Search for the cell housing the specified text and yield its [X, Y] center coordinate. 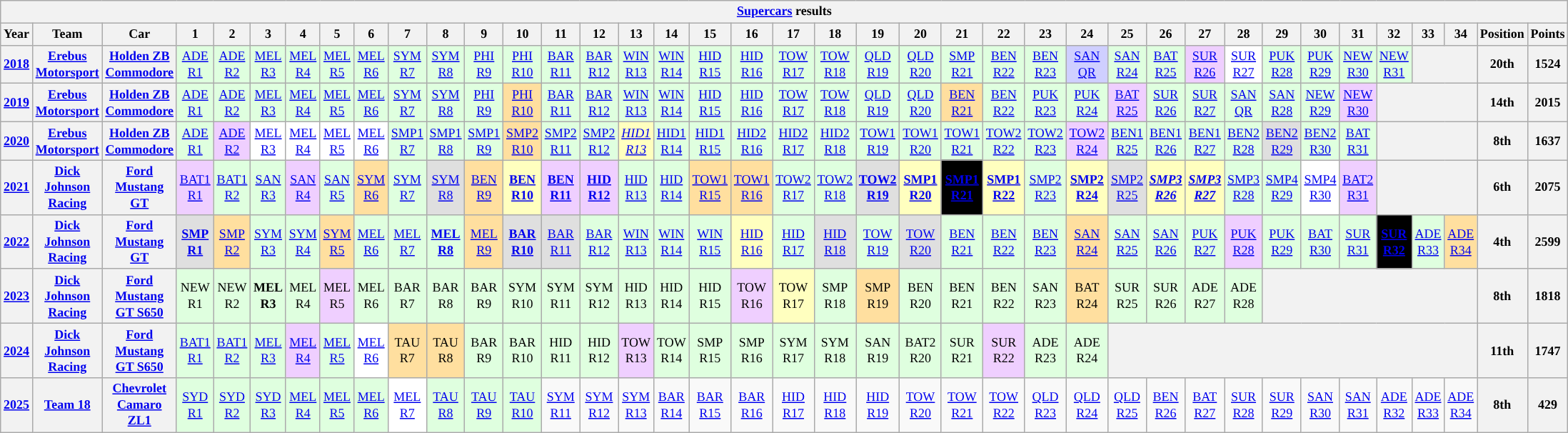
14 [671, 34]
TOWR21 [962, 405]
ADER23 [1045, 351]
2025 [17, 405]
HID2R17 [793, 141]
SURR25 [1127, 296]
NEWR1 [195, 296]
SANR3 [268, 187]
SMPR15 [710, 351]
HID1R15 [710, 141]
ADER24 [1087, 351]
SMPR2 [232, 242]
SMP1R8 [446, 141]
13 [636, 34]
4th [1502, 242]
10 [523, 34]
SMP2R11 [561, 141]
SURR22 [1004, 351]
SMP1R22 [1004, 187]
18 [835, 34]
429 [1548, 405]
1 [195, 34]
2024 [17, 351]
TOW1R21 [962, 141]
SURR29 [1282, 405]
NEWR31 [1394, 64]
BATR24 [1087, 296]
NEWR29 [1320, 103]
8 [446, 34]
TOW1R19 [877, 141]
15 [710, 34]
SMP2R10 [523, 141]
33 [1428, 34]
ADER32 [1394, 405]
BEN2R29 [1282, 141]
34 [1461, 34]
Supercars results [784, 11]
BATR30 [1320, 242]
SYMR10 [523, 296]
1818 [1548, 296]
Position [1502, 34]
24 [1087, 34]
SYDR2 [232, 405]
PUKR27 [1205, 242]
BATR31 [1358, 141]
17 [793, 34]
SANR4 [303, 187]
TAUR9 [484, 405]
Car [139, 34]
SYDR3 [268, 405]
Year [17, 34]
26 [1165, 34]
SMP4R29 [1282, 187]
2021 [17, 187]
WINR15 [710, 242]
14th [1502, 103]
7 [408, 34]
ADER28 [1244, 296]
SYMR4 [303, 242]
4 [303, 34]
HID2R18 [835, 141]
2015 [1548, 103]
2020 [17, 141]
2019 [17, 103]
9 [484, 34]
Team 18 [67, 405]
12 [599, 34]
SURR31 [1358, 242]
SMP2R23 [1045, 187]
BARR15 [710, 405]
6th [1502, 187]
BENR26 [1165, 405]
TOWR16 [751, 296]
TOWR14 [671, 351]
TOW2R17 [793, 187]
SMP3R27 [1205, 187]
28 [1244, 34]
TOWR19 [877, 242]
BARR14 [671, 405]
PUKR24 [1087, 103]
BENR20 [920, 296]
1524 [1548, 64]
BAT2R31 [1358, 187]
SYDR1 [195, 405]
TAUR10 [523, 405]
TOWR22 [1004, 405]
1747 [1548, 351]
20th [1502, 64]
1637 [1548, 141]
SMP3R26 [1165, 187]
BENR10 [523, 187]
TOW2R24 [1087, 141]
SANR19 [877, 351]
SYMR3 [268, 242]
Chevrolet Camaro ZL1 [139, 405]
2023 [17, 296]
2022 [17, 242]
TOW1R20 [920, 141]
BEN2R30 [1320, 141]
SANR31 [1358, 405]
23 [1045, 34]
SMPR18 [835, 296]
SMP4R30 [1320, 187]
SMP2R24 [1087, 187]
NEWR2 [232, 296]
16 [751, 34]
2075 [1548, 187]
TOW2R18 [835, 187]
SANR26 [1165, 242]
SURR28 [1244, 405]
2 [232, 34]
31 [1358, 34]
SYMR6 [371, 187]
TOW2R19 [877, 187]
TOW2R22 [1004, 141]
SMP1R7 [408, 141]
Points [1548, 34]
SMP2R12 [599, 141]
32 [1394, 34]
HIDR11 [561, 351]
SANR25 [1127, 242]
SMP3R28 [1244, 187]
BARR16 [751, 405]
3 [268, 34]
HIDR19 [877, 405]
BEN1R25 [1127, 141]
SYMR13 [636, 405]
BEN1R27 [1205, 141]
SMP2R25 [1127, 187]
SYMR18 [835, 351]
SANR23 [1045, 296]
6 [371, 34]
BAT2R20 [920, 351]
BARR8 [446, 296]
PUKR23 [1045, 103]
19 [877, 34]
TOW2R23 [1045, 141]
SURR32 [1394, 242]
HID2R16 [751, 141]
29 [1282, 34]
21 [962, 34]
5 [337, 34]
30 [1320, 34]
BENR11 [561, 187]
SMP1R20 [920, 187]
27 [1205, 34]
HID1R14 [671, 141]
SANR30 [1320, 405]
SMP1R9 [484, 141]
SMPR16 [751, 351]
ADER27 [1205, 296]
BARR7 [408, 296]
BENR9 [484, 187]
BEN2R28 [1244, 141]
MELR8 [446, 242]
SYMR5 [337, 242]
QLDR24 [1087, 405]
BATR27 [1205, 405]
TAUR7 [408, 351]
20 [920, 34]
Team [67, 34]
11 [561, 34]
SURR21 [962, 351]
SMPR1 [195, 242]
TOW1R16 [751, 187]
QLDR25 [1127, 405]
25 [1127, 34]
HID1R13 [636, 141]
TOWR13 [636, 351]
11th [1502, 351]
2018 [17, 64]
SMP1R21 [962, 187]
22 [1004, 34]
2599 [1548, 242]
BEN1R26 [1165, 141]
SYMR17 [793, 351]
SANR5 [337, 187]
MELR9 [484, 242]
QLDR23 [1045, 405]
SMPR21 [962, 64]
SMPR19 [877, 296]
SANR28 [1282, 103]
TOW1R15 [710, 187]
